Provide the [X, Y] coordinate of the cell's center where the given text is located.  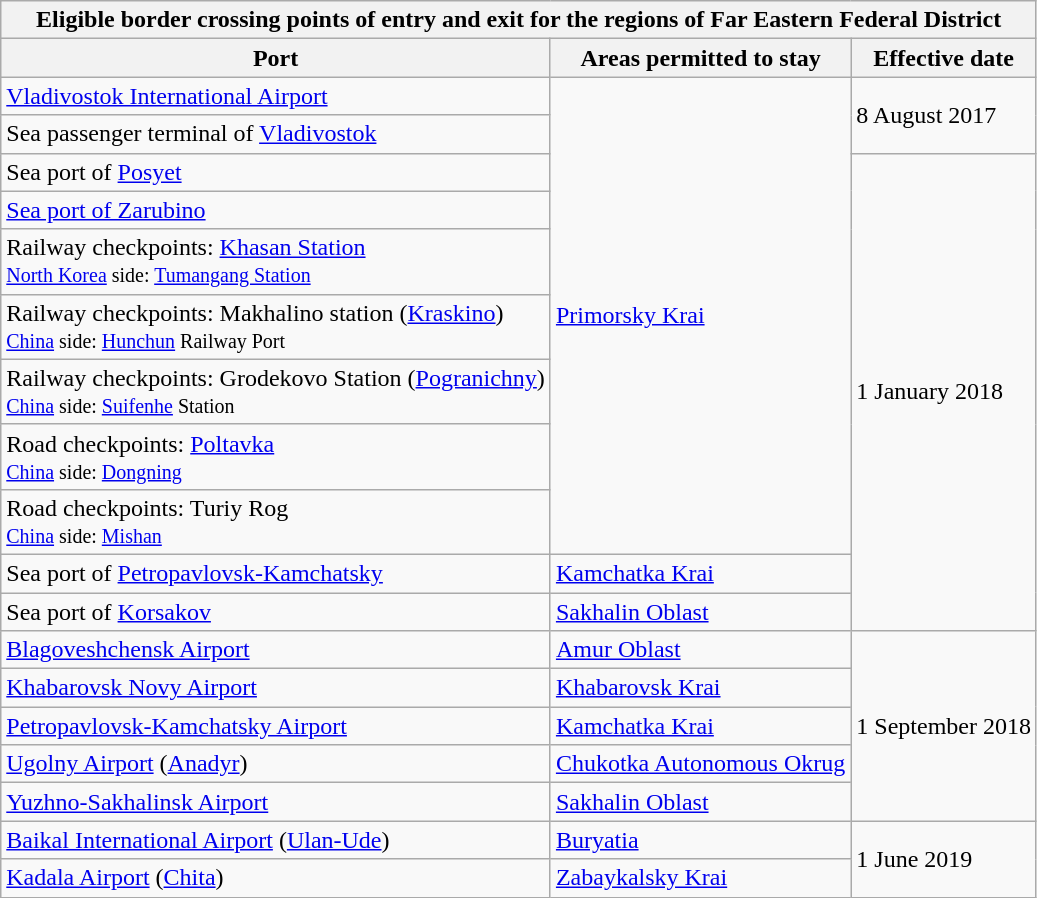
Amur Oblast [700, 650]
1 June 2019 [944, 859]
Ugolny Airport (Anadyr) [276, 764]
Baikal International Airport (Ulan-Ude) [276, 840]
Railway checkpoints: Grodekovo Station (Pogranichny)China side: Suifenhe Station [276, 392]
Petropavlovsk-Kamchatsky Airport [276, 726]
Blagoveshchensk Airport [276, 650]
8 August 2017 [944, 115]
Kadala Airport (Chita) [276, 878]
Areas permitted to stay [700, 58]
Port [276, 58]
Railway checkpoints: Khasan StationNorth Korea side: Tumangang Station [276, 262]
Yuzhno-Sakhalinsk Airport [276, 802]
Road checkpoints: Turiy RogChina side: Mishan [276, 522]
Road checkpoints: PoltavkaChina side: Dongning [276, 456]
Eligible border crossing points of entry and exit for the regions of Far Eastern Federal District [519, 20]
Buryatia [700, 840]
Primorsky Krai [700, 316]
Railway checkpoints: Makhalino station (Kraskino)China side: Hunchun Railway Port [276, 326]
Zabaykalsky Krai [700, 878]
Chukotka Autonomous Okrug [700, 764]
Sea passenger terminal of Vladivostok [276, 134]
Sea port of Korsakov [276, 611]
Khabarovsk Novy Airport [276, 688]
Sea port of Petropavlovsk-Kamchatsky [276, 573]
Khabarovsk Krai [700, 688]
Sea port of Zarubino [276, 210]
Sea port of Posyet [276, 172]
1 September 2018 [944, 726]
Effective date [944, 58]
1 January 2018 [944, 392]
Vladivostok International Airport [276, 96]
